Capture the cell that displays the provided text and extract its [X, Y] central coordinate. 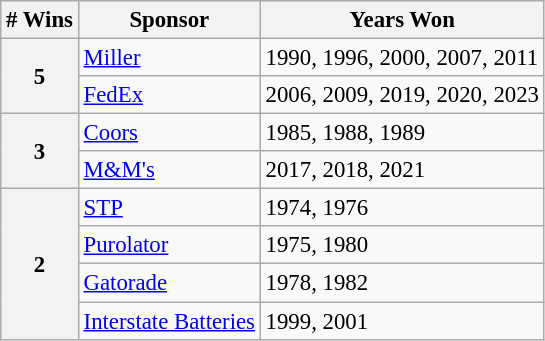
# Wins [40, 20]
Interstate Batteries [169, 321]
Miller [169, 58]
1978, 1982 [402, 283]
2 [40, 264]
1985, 1988, 1989 [402, 133]
1990, 1996, 2000, 2007, 2011 [402, 58]
FedEx [169, 95]
1999, 2001 [402, 321]
1975, 1980 [402, 245]
1974, 1976 [402, 208]
Gatorade [169, 283]
Sponsor [169, 20]
2006, 2009, 2019, 2020, 2023 [402, 95]
2017, 2018, 2021 [402, 170]
M&M's [169, 170]
Purolator [169, 245]
STP [169, 208]
3 [40, 152]
Years Won [402, 20]
Coors [169, 133]
5 [40, 76]
